Provide the [x, y] coordinate of the cell's center where the given text is located.  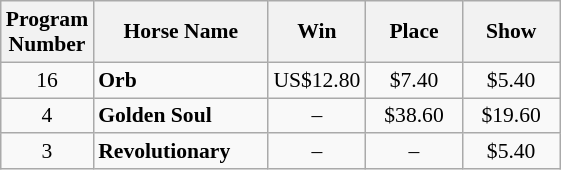
Revolutionary [180, 152]
Orb [180, 80]
Win [316, 32]
16 [47, 80]
US$12.80 [316, 80]
4 [47, 116]
ProgramNumber [47, 32]
$7.40 [414, 80]
$19.60 [512, 116]
3 [47, 152]
Show [512, 32]
$38.60 [414, 116]
Horse Name [180, 32]
Golden Soul [180, 116]
Place [414, 32]
